Output the (X, Y) coordinate of the center of the cell containing the given text.  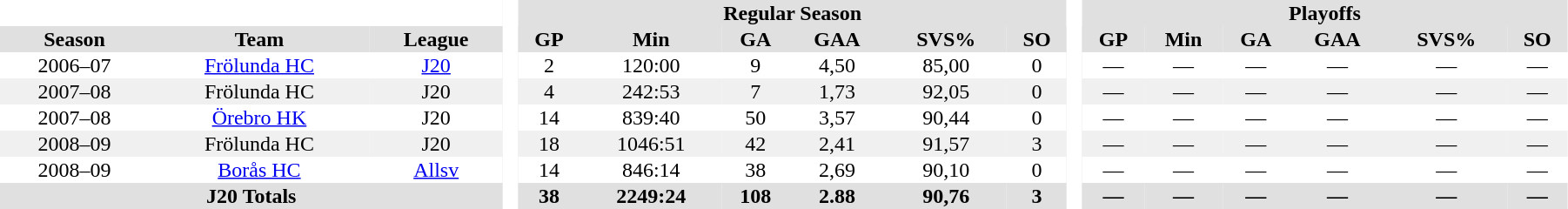
Borås HC (259, 170)
108 (755, 196)
J20 Totals (251, 196)
Playoffs (1325, 13)
18 (548, 144)
846:14 (651, 170)
4,50 (837, 65)
Örebro HK (259, 118)
7 (755, 91)
2,69 (837, 170)
42 (755, 144)
Regular Season (792, 13)
2 (548, 65)
9 (755, 65)
90,76 (946, 196)
92,05 (946, 91)
85,00 (946, 65)
50 (755, 118)
90,10 (946, 170)
Season (75, 39)
Allsv (437, 170)
League (437, 39)
4 (548, 91)
839:40 (651, 118)
242:53 (651, 91)
90,44 (946, 118)
Team (259, 39)
2.88 (837, 196)
91,57 (946, 144)
120:00 (651, 65)
1,73 (837, 91)
2006–07 (75, 65)
2,41 (837, 144)
1046:51 (651, 144)
3,57 (837, 118)
2249:24 (651, 196)
